Locate the cell with the specified text and output its (x, y) center coordinate. 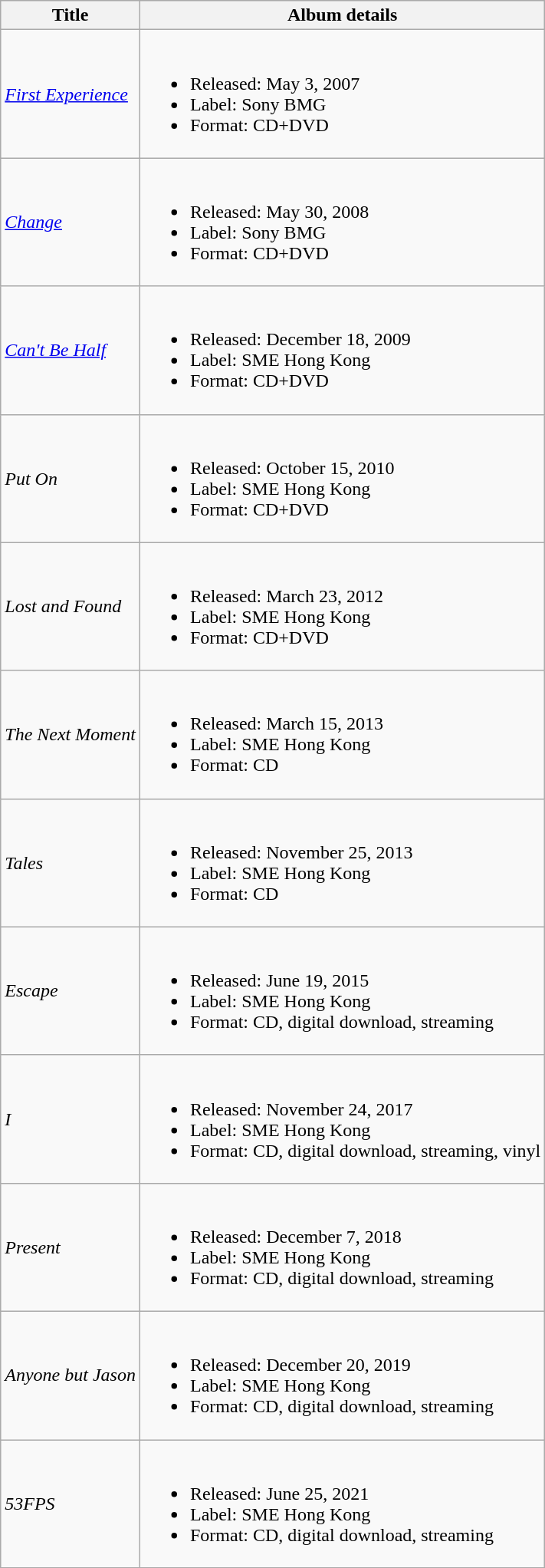
First Experience (71, 94)
Tales (71, 862)
Released: November 25, 2013Label: SME Hong KongFormat: CD (342, 862)
I (71, 1118)
53FPS (71, 1504)
Released: June 25, 2021Label: SME Hong KongFormat: CD, digital download, streaming (342, 1504)
The Next Moment (71, 735)
Released: December 18, 2009Label: SME Hong KongFormat: CD+DVD (342, 350)
Put On (71, 479)
Title (71, 15)
Released: May 30, 2008Label: Sony BMGFormat: CD+DVD (342, 222)
Released: December 20, 2019Label: SME Hong KongFormat: CD, digital download, streaming (342, 1375)
Change (71, 222)
Present (71, 1247)
Released: March 15, 2013Label: SME Hong KongFormat: CD (342, 735)
Released: November 24, 2017Label: SME Hong KongFormat: CD, digital download, streaming, vinyl (342, 1118)
Can't Be Half (71, 350)
Anyone but Jason (71, 1375)
Released: May 3, 2007Label: Sony BMGFormat: CD+DVD (342, 94)
Lost and Found (71, 606)
Album details (342, 15)
Escape (71, 991)
Released: October 15, 2010Label: SME Hong KongFormat: CD+DVD (342, 479)
Released: June 19, 2015Label: SME Hong KongFormat: CD, digital download, streaming (342, 991)
Released: December 7, 2018Label: SME Hong KongFormat: CD, digital download, streaming (342, 1247)
Released: March 23, 2012Label: SME Hong KongFormat: CD+DVD (342, 606)
